Capture the cell that displays the provided text and extract its (X, Y) central coordinate. 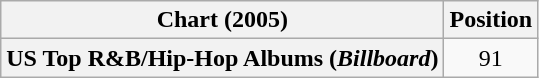
US Top R&B/Hip-Hop Albums (Billboard) (222, 58)
91 (491, 58)
Chart (2005) (222, 20)
Position (491, 20)
